Extract the (x, y) coordinate from the center of the cell holding the provided text.  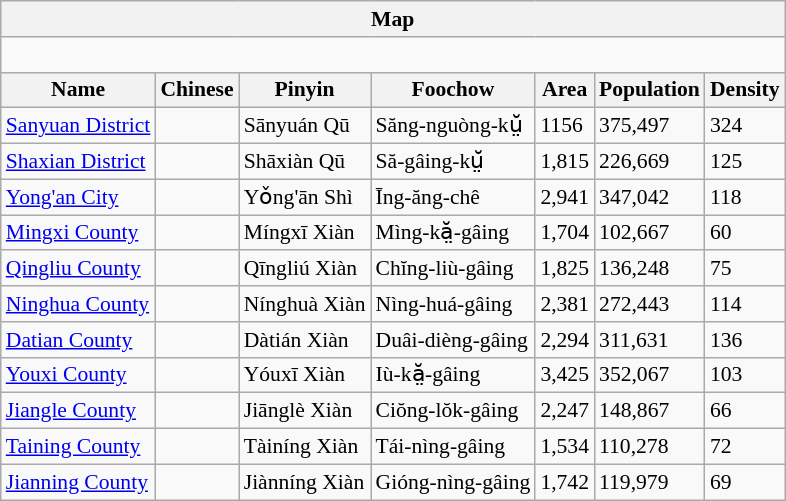
Jianning County (78, 482)
103 (745, 375)
272,443 (650, 304)
Jiangle County (78, 411)
Yóuxī Xiàn (305, 375)
75 (745, 269)
Population (650, 90)
Chĭng-liù-gâing (452, 269)
Să-gâing-kṳ̆ (452, 162)
324 (745, 126)
Shaxian District (78, 162)
Map (393, 19)
136,248 (650, 269)
Name (78, 90)
1,815 (564, 162)
Youxi County (78, 375)
347,042 (650, 197)
Duâi-dièng-gâing (452, 340)
1,534 (564, 447)
Shāxiàn Qū (305, 162)
Míngxī Xiàn (305, 233)
Ninghua County (78, 304)
Foochow (452, 90)
69 (745, 482)
226,669 (650, 162)
Nínghuà Xiàn (305, 304)
2,247 (564, 411)
Dàtián Xiàn (305, 340)
1,704 (564, 233)
60 (745, 233)
3,425 (564, 375)
1,742 (564, 482)
Sānyuán Qū (305, 126)
Mìng-kă̤-gâing (452, 233)
Jiānglè Xiàn (305, 411)
136 (745, 340)
118 (745, 197)
148,867 (650, 411)
119,979 (650, 482)
Chinese (196, 90)
Īng-ăng-chê (452, 197)
Yong'an City (78, 197)
Nìng-huá-gâing (452, 304)
2,941 (564, 197)
Ciŏng-lŏk-gâing (452, 411)
1,825 (564, 269)
Iù-kă̤-gâing (452, 375)
352,067 (650, 375)
66 (745, 411)
Datian County (78, 340)
1156 (564, 126)
72 (745, 447)
Săng-nguòng-kṳ̆ (452, 126)
Qīngliú Xiàn (305, 269)
2,381 (564, 304)
Tàiníng Xiàn (305, 447)
Qingliu County (78, 269)
375,497 (650, 126)
311,631 (650, 340)
114 (745, 304)
Density (745, 90)
Jiànníng Xiàn (305, 482)
Taining County (78, 447)
125 (745, 162)
Mingxi County (78, 233)
Area (564, 90)
Pinyin (305, 90)
102,667 (650, 233)
2,294 (564, 340)
Tái-nìng-gâing (452, 447)
110,278 (650, 447)
Gióng-nìng-gâing (452, 482)
Yǒng'ān Shì (305, 197)
Sanyuan District (78, 126)
